Return [X, Y] of the center of cell containing provided text 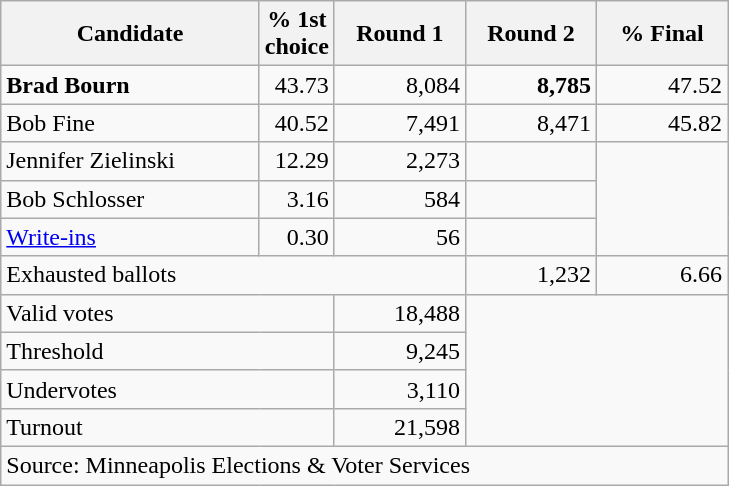
Bob Schlosser [130, 199]
Write-ins [130, 237]
6.66 [662, 275]
8,084 [400, 85]
Round 2 [530, 34]
9,245 [400, 351]
2,273 [400, 161]
Jennifer Zielinski [130, 161]
3,110 [400, 389]
Round 1 [400, 34]
47.52 [662, 85]
7,491 [400, 123]
1,232 [530, 275]
3.16 [296, 199]
Brad Bourn [130, 85]
0.30 [296, 237]
18,488 [400, 313]
% Final [662, 34]
21,598 [400, 427]
Candidate [130, 34]
Bob Fine [130, 123]
8,471 [530, 123]
8,785 [530, 85]
12.29 [296, 161]
43.73 [296, 85]
40.52 [296, 123]
% 1stchoice [296, 34]
Source: Minneapolis Elections & Voter Services [364, 465]
Turnout [168, 427]
56 [400, 237]
584 [400, 199]
Undervotes [168, 389]
Exhausted ballots [234, 275]
Threshold [168, 351]
Valid votes [168, 313]
45.82 [662, 123]
